Determine the [x, y] coordinate at the center of the cell enclosing the given text.  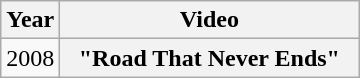
2008 [30, 58]
Year [30, 20]
Video [210, 20]
"Road That Never Ends" [210, 58]
